Locate the cell with the specified text and output its (x, y) center coordinate. 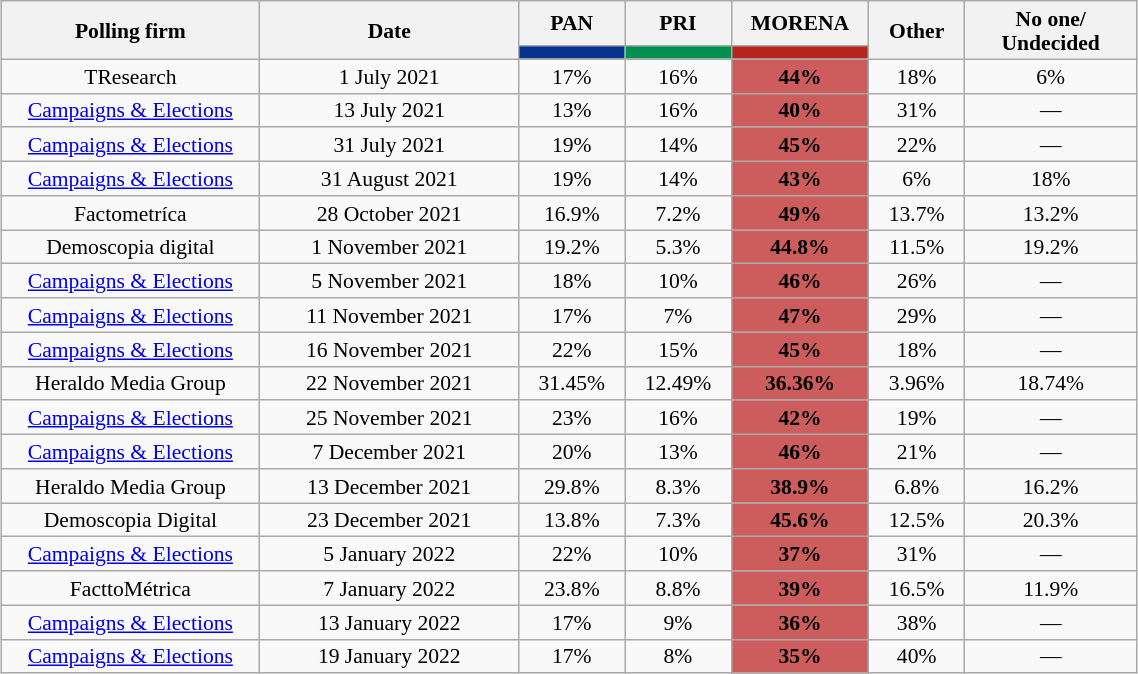
47% (800, 315)
8.3% (678, 485)
21% (916, 451)
29% (916, 315)
19 January 2022 (390, 656)
11.9% (1050, 588)
43% (800, 178)
35% (800, 656)
25 November 2021 (390, 417)
13 January 2022 (390, 622)
7.3% (678, 519)
20% (572, 451)
PRI (678, 24)
36.36% (800, 383)
16 November 2021 (390, 349)
7% (678, 315)
6.8% (916, 485)
31 July 2021 (390, 144)
37% (800, 554)
13.7% (916, 212)
Factometríca (130, 212)
29.8% (572, 485)
9% (678, 622)
16.5% (916, 588)
TResearch (130, 76)
PAN (572, 24)
Date (390, 30)
16.2% (1050, 485)
42% (800, 417)
28 October 2021 (390, 212)
45.6% (800, 519)
26% (916, 281)
13.8% (572, 519)
13 December 2021 (390, 485)
36% (800, 622)
20.3% (1050, 519)
49% (800, 212)
22 November 2021 (390, 383)
1 July 2021 (390, 76)
13 July 2021 (390, 110)
8.8% (678, 588)
38% (916, 622)
5.3% (678, 247)
7 December 2021 (390, 451)
23 December 2021 (390, 519)
Demoscopia Digital (130, 519)
11 November 2021 (390, 315)
31 August 2021 (390, 178)
18.74% (1050, 383)
44.8% (800, 247)
23% (572, 417)
11.5% (916, 247)
3.96% (916, 383)
44% (800, 76)
5 November 2021 (390, 281)
8% (678, 656)
Polling firm (130, 30)
12.49% (678, 383)
FacttoMétrica (130, 588)
Other (916, 30)
7.2% (678, 212)
5 January 2022 (390, 554)
31.45% (572, 383)
15% (678, 349)
1 November 2021 (390, 247)
39% (800, 588)
23.8% (572, 588)
16.9% (572, 212)
MORENA (800, 24)
Demoscopia digital (130, 247)
12.5% (916, 519)
38.9% (800, 485)
No one/Undecided (1050, 30)
7 January 2022 (390, 588)
13.2% (1050, 212)
